Provide the (X, Y) coordinate of the cell's center where the given text is located.  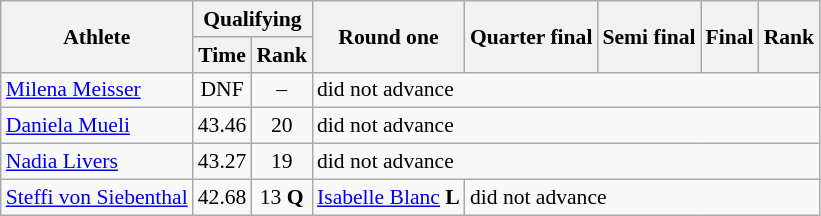
Time (222, 55)
Qualifying (252, 19)
Milena Meisser (97, 90)
43.46 (222, 126)
DNF (222, 90)
42.68 (222, 197)
20 (282, 126)
Isabelle Blanc L (388, 197)
– (282, 90)
13 Q (282, 197)
43.27 (222, 162)
Semi final (648, 36)
Round one (388, 36)
Quarter final (532, 36)
Steffi von Siebenthal (97, 197)
19 (282, 162)
Daniela Mueli (97, 126)
Athlete (97, 36)
Nadia Livers (97, 162)
Final (730, 36)
